Detect which cell encompasses the target text, then output its [x, y] center coordinate. 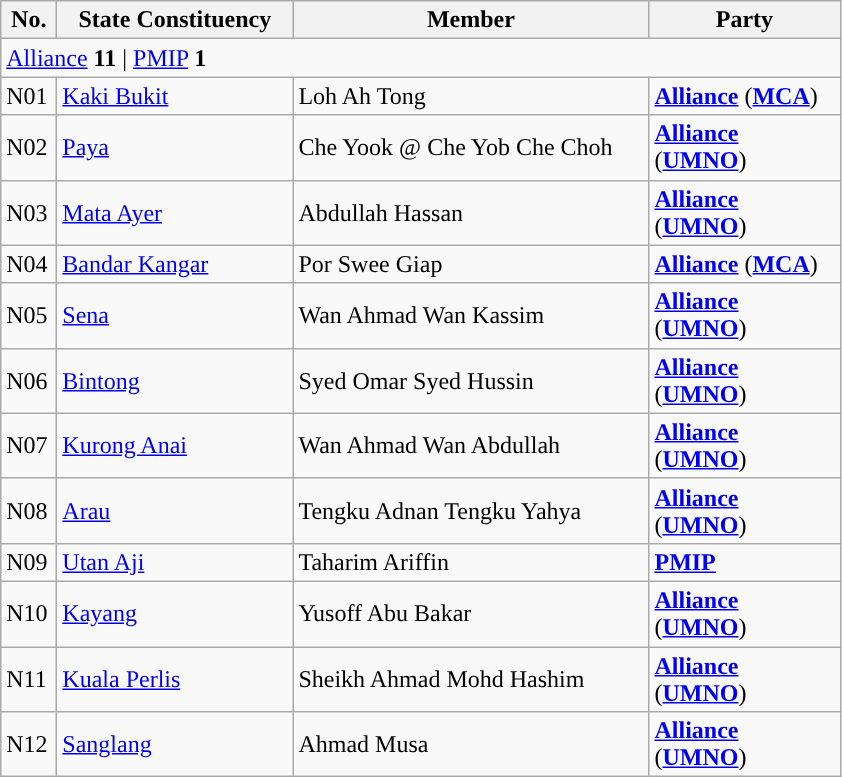
N04 [29, 264]
Tengku Adnan Tengku Yahya [471, 510]
N09 [29, 562]
N11 [29, 678]
N01 [29, 96]
Bandar Kangar [175, 264]
Taharim Ariffin [471, 562]
Paya [175, 148]
Kurong Anai [175, 446]
Ahmad Musa [471, 744]
Abdullah Hassan [471, 212]
N07 [29, 446]
Sena [175, 316]
Yusoff Abu Bakar [471, 614]
N08 [29, 510]
N05 [29, 316]
N02 [29, 148]
Utan Aji [175, 562]
N03 [29, 212]
Kayang [175, 614]
Member [471, 20]
PMIP [744, 562]
Che Yook @ Che Yob Che Choh [471, 148]
N06 [29, 380]
N10 [29, 614]
State Constituency [175, 20]
Por Swee Giap [471, 264]
Bintong [175, 380]
Arau [175, 510]
Wan Ahmad Wan Abdullah [471, 446]
Loh Ah Tong [471, 96]
Kuala Perlis [175, 678]
Wan Ahmad Wan Kassim [471, 316]
Party [744, 20]
No. [29, 20]
N12 [29, 744]
Sheikh Ahmad Mohd Hashim [471, 678]
Syed Omar Syed Hussin [471, 380]
Alliance 11 | PMIP 1 [420, 58]
Sanglang [175, 744]
Mata Ayer [175, 212]
Kaki Bukit [175, 96]
